From the cell containing the given text, extract its center point as [x, y] coordinate. 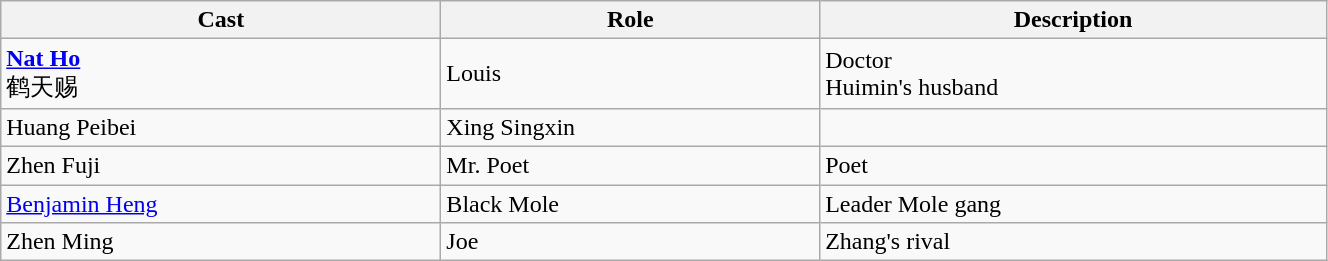
Black Mole [630, 203]
Zhang's rival [1074, 242]
Benjamin Heng [221, 203]
Mr. Poet [630, 165]
Huang Peibei [221, 127]
DoctorHuimin's husband [1074, 74]
Description [1074, 20]
Poet [1074, 165]
Xing Singxin [630, 127]
Zhen Fuji [221, 165]
Leader Mole gang [1074, 203]
Nat Ho 鹤天赐 [221, 74]
Louis [630, 74]
Role [630, 20]
Zhen Ming [221, 242]
Cast [221, 20]
Joe [630, 242]
